Identify which cell holds the provided text, then report its (x, y) central coordinate. 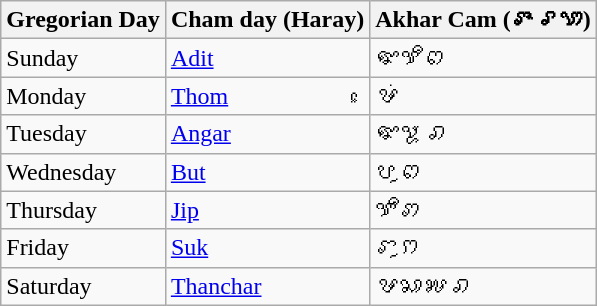
Tuesday (84, 134)
Suk (267, 248)
Friday (84, 248)
Thom (267, 96)
Saturday (84, 286)
Gregorian Day (84, 20)
ꨔꨯꩌ (484, 96)
Monday (84, 96)
But (267, 172)
ꨝꨭꩅ (484, 172)
Adit (267, 58)
Cham day (Haray) (267, 20)
ꨧꨭꩀ (484, 248)
Sunday (84, 58)
Thursday (84, 210)
Akhar Cam (ꨨꨣꩈ) (484, 20)
Angar (267, 134)
Wednesday (84, 172)
ꨎꨪꩇ (484, 210)
ꨀꨕꨪꩅ (484, 58)
Thanchar (267, 286)
ꨔꩆꨍꩉ (484, 286)
Jip (267, 210)
ꨀꨋꩉ (484, 134)
